Capture the cell that displays the provided text and extract its [x, y] central coordinate. 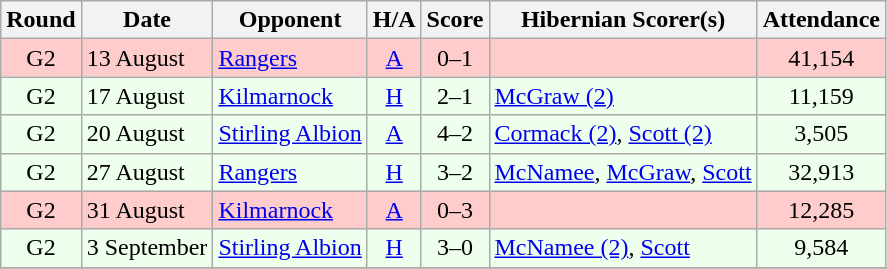
3 September [147, 248]
3–0 [455, 248]
3,505 [821, 134]
Attendance [821, 20]
20 August [147, 134]
2–1 [455, 96]
0–1 [455, 58]
32,913 [821, 172]
0–3 [455, 210]
27 August [147, 172]
17 August [147, 96]
41,154 [821, 58]
Opponent [290, 20]
9,584 [821, 248]
McNamee, McGraw, Scott [623, 172]
13 August [147, 58]
31 August [147, 210]
12,285 [821, 210]
H/A [394, 20]
Cormack (2), Scott (2) [623, 134]
Date [147, 20]
McGraw (2) [623, 96]
Round [41, 20]
Hibernian Scorer(s) [623, 20]
4–2 [455, 134]
11,159 [821, 96]
McNamee (2), Scott [623, 248]
Score [455, 20]
3–2 [455, 172]
